Return the [x, y] coordinate for the center point of the cell that contains the specified text.  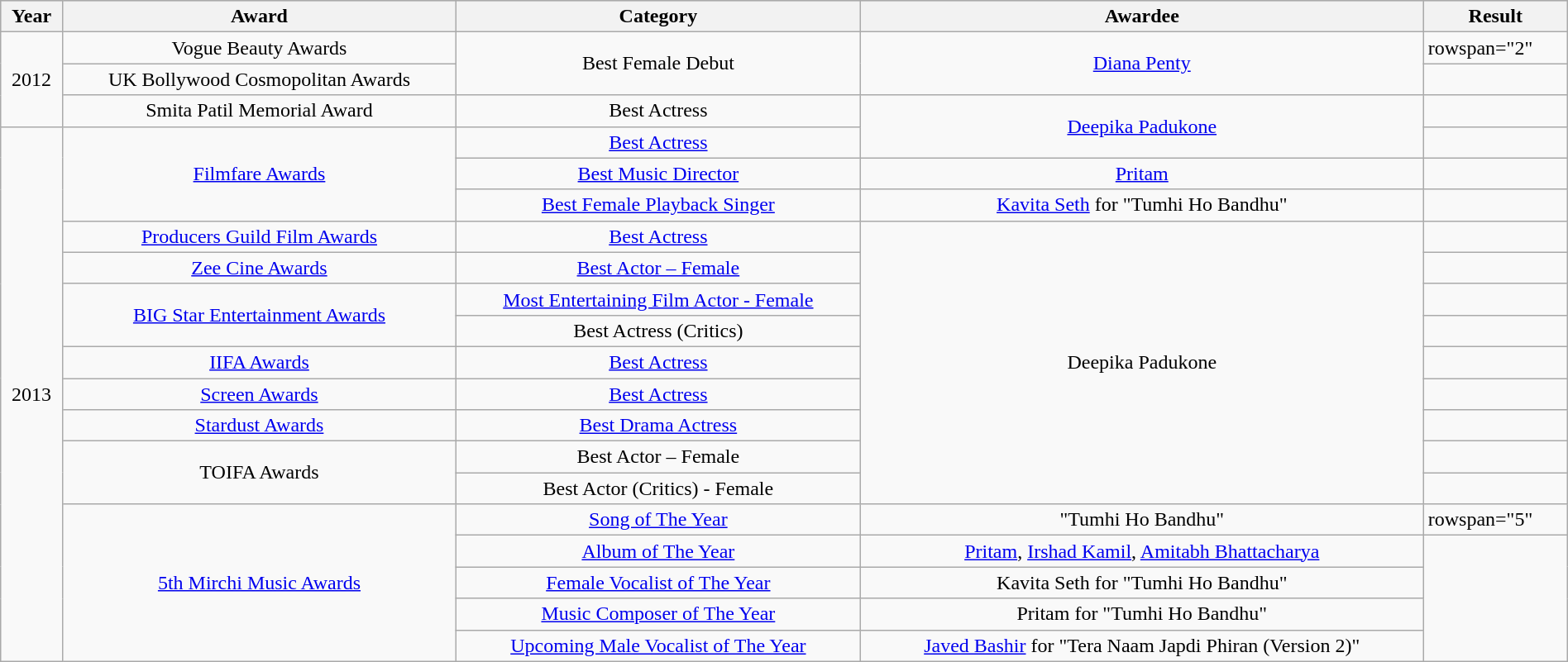
Music Composer of The Year [658, 614]
Most Entertaining Film Actor - Female [658, 299]
Javed Bashir for "Tera Naam Japdi Phiran (Version 2)" [1141, 645]
Vogue Beauty Awards [259, 48]
Best Drama Actress [658, 426]
Best Actor (Critics) - Female [658, 488]
Upcoming Male Vocalist of The Year [658, 645]
Stardust Awards [259, 426]
Year [31, 17]
Producers Guild Film Awards [259, 236]
IIFA Awards [259, 362]
Female Vocalist of The Year [658, 583]
Song of The Year [658, 520]
BIG Star Entertainment Awards [259, 315]
Award [259, 17]
rowspan="2" [1495, 48]
Album of The Year [658, 551]
Diana Penty [1141, 64]
Best Female Debut [658, 64]
Filmfare Awards [259, 174]
2013 [31, 393]
Best Actress (Critics) [658, 331]
Screen Awards [259, 394]
2012 [31, 79]
UK Bollywood Cosmopolitan Awards [259, 79]
Category [658, 17]
Awardee [1141, 17]
Best Female Playback Singer [658, 205]
Pritam, Irshad Kamil, Amitabh Bhattacharya [1141, 551]
Zee Cine Awards [259, 268]
Best Music Director [658, 174]
TOIFA Awards [259, 473]
Result [1495, 17]
Smita Patil Memorial Award [259, 111]
5th Mirchi Music Awards [259, 583]
Pritam for "Tumhi Ho Bandhu" [1141, 614]
Pritam [1141, 174]
rowspan="5" [1495, 520]
"Tumhi Ho Bandhu" [1141, 520]
